Identify which cell holds the provided text, then report its [x, y] central coordinate. 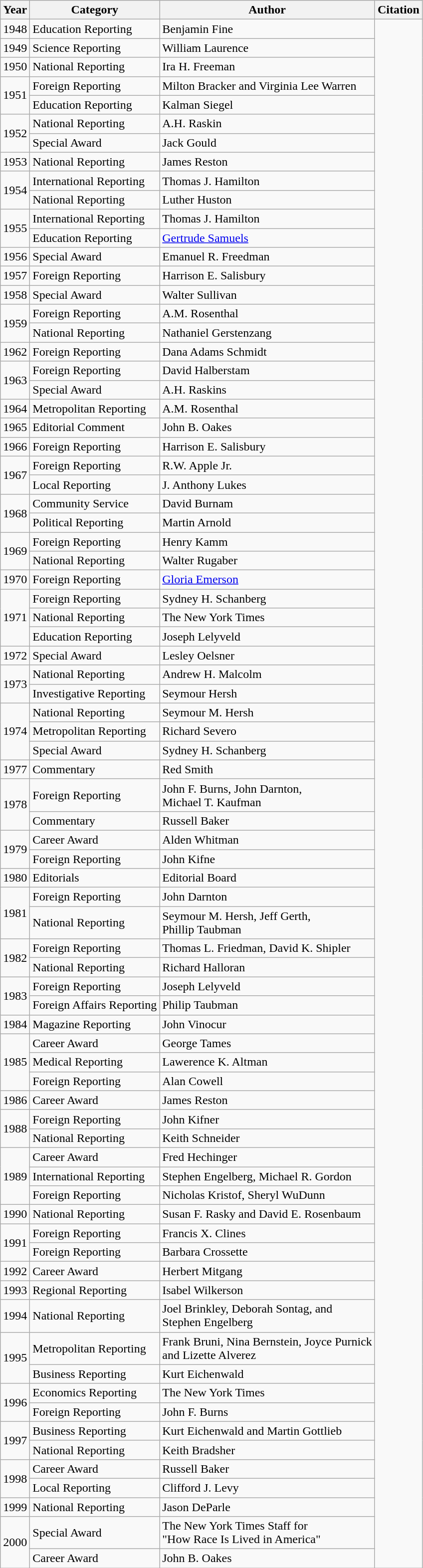
Foreign Affairs Reporting [95, 1005]
Year [15, 10]
Citation [398, 10]
1974 [15, 731]
Francis X. Clines [267, 1233]
1957 [15, 276]
Political Reporting [95, 522]
1992 [15, 1271]
John F. Burns, John Darnton,Michael T. Kaufman [267, 795]
1988 [15, 1128]
A.H. Raskin [267, 124]
Walter Sullivan [267, 295]
1996 [15, 1402]
1984 [15, 1024]
R.W. Apple Jr. [267, 465]
John Vinocur [267, 1024]
Richard Halloran [267, 967]
George Tames [267, 1043]
Red Smith [267, 769]
2000 [15, 1543]
1956 [15, 257]
Stephen Engelberg, Michael R. Gordon [267, 1176]
Frank Bruni, Nina Bernstein, Joyce Purnickand Lizette Alverez [267, 1348]
Clifford J. Levy [267, 1488]
Gertrude Samuels [267, 238]
David Burnam [267, 503]
1954 [15, 190]
J. Anthony Lukes [267, 484]
Medical Reporting [95, 1062]
1994 [15, 1316]
1993 [15, 1290]
1950 [15, 67]
Henry Kamm [267, 541]
David Halberstam [267, 371]
Walter Rugaber [267, 561]
Editorial Board [267, 878]
1965 [15, 428]
Martin Arnold [267, 522]
1958 [15, 295]
A.H. Raskins [267, 390]
Lesley Oelsner [267, 656]
Andrew H. Malcolm [267, 674]
Alan Cowell [267, 1081]
1973 [15, 684]
John Darnton [267, 897]
1983 [15, 996]
1997 [15, 1440]
1971 [15, 618]
John F. Burns [267, 1412]
Kurt Eichenwald and Martin Gottlieb [267, 1431]
1985 [15, 1062]
Investigative Reporting [95, 693]
1968 [15, 513]
1986 [15, 1100]
Jack Gould [267, 143]
Gloria Emerson [267, 580]
1981 [15, 913]
1977 [15, 769]
Regional Reporting [95, 1290]
Richard Severo [267, 731]
Barbara Crossette [267, 1252]
1949 [15, 48]
1948 [15, 29]
Science Reporting [95, 48]
1995 [15, 1358]
Isabel Wilkerson [267, 1290]
1999 [15, 1507]
Herbert Mitgang [267, 1271]
1980 [15, 878]
John Kifner [267, 1119]
Keith Bradsher [267, 1450]
1978 [15, 804]
John Kifne [267, 859]
Jason DeParle [267, 1507]
1963 [15, 380]
Magazine Reporting [95, 1024]
Kalman Siegel [267, 105]
1953 [15, 162]
Ira H. Freeman [267, 67]
Milton Bracker and Virginia Lee Warren [267, 86]
Editorial Comment [95, 428]
1959 [15, 323]
Seymour M. Hersh, Jeff Gerth,Phillip Taubman [267, 923]
Joel Brinkley, Deborah Sontag, andStephen Engelberg [267, 1316]
Seymour Hersh [267, 693]
1979 [15, 849]
1990 [15, 1214]
Benjamin Fine [267, 29]
1970 [15, 580]
Community Service [95, 503]
Susan F. Rasky and David E. Rosenbaum [267, 1214]
1991 [15, 1243]
Nicholas Kristof, Sheryl WuDunn [267, 1195]
1966 [15, 447]
Luther Huston [267, 200]
1955 [15, 228]
Lawerence K. Altman [267, 1062]
Dana Adams Schmidt [267, 352]
Seymour M. Hersh [267, 712]
Editorials [95, 878]
1967 [15, 475]
Fred Hechinger [267, 1157]
1982 [15, 958]
Author [267, 10]
Philip Taubman [267, 1005]
1989 [15, 1176]
1951 [15, 95]
1962 [15, 352]
William Laurence [267, 48]
1952 [15, 133]
Nathaniel Gerstenzang [267, 333]
Kurt Eichenwald [267, 1374]
1998 [15, 1478]
Alden Whitman [267, 840]
Category [95, 10]
Emanuel R. Freedman [267, 257]
Thomas L. Friedman, David K. Shipler [267, 948]
1972 [15, 656]
1969 [15, 551]
1964 [15, 409]
The New York Times Staff for"How Race Is Lived in America" [267, 1533]
Economics Reporting [95, 1393]
Keith Schneider [267, 1138]
